Pinpoint the cell where the given text exists, returning its (x, y) midpoint coordinate. 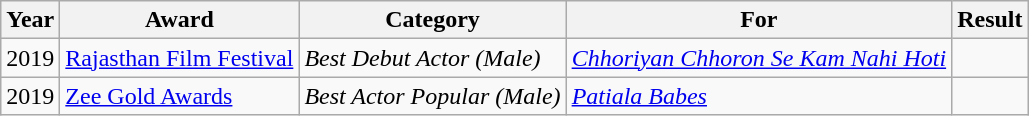
For (759, 20)
Chhoriyan Chhoron Se Kam Nahi Hoti (759, 58)
Category (432, 20)
Best Actor Popular (Male) (432, 96)
Rajasthan Film Festival (180, 58)
Year (30, 20)
Award (180, 20)
Patiala Babes (759, 96)
Zee Gold Awards (180, 96)
Result (990, 20)
Best Debut Actor (Male) (432, 58)
